Detect which cell encompasses the target text, then output its (x, y) center coordinate. 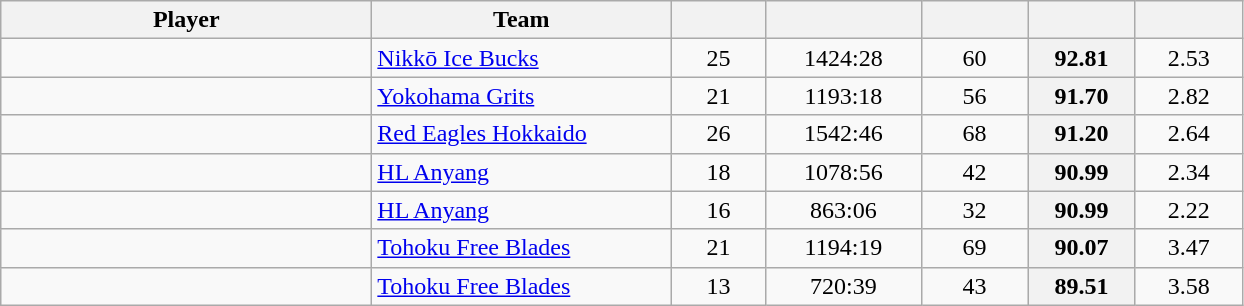
3.58 (1188, 286)
1194:19 (844, 248)
720:39 (844, 286)
90.07 (1082, 248)
1542:46 (844, 134)
92.81 (1082, 58)
16 (718, 210)
1078:56 (844, 172)
91.20 (1082, 134)
863:06 (844, 210)
68 (974, 134)
18 (718, 172)
56 (974, 96)
13 (718, 286)
1193:18 (844, 96)
3.47 (1188, 248)
2.22 (1188, 210)
42 (974, 172)
2.34 (1188, 172)
Yokohama Grits (522, 96)
25 (718, 58)
91.70 (1082, 96)
26 (718, 134)
Team (522, 20)
2.53 (1188, 58)
60 (974, 58)
2.64 (1188, 134)
Nikkō Ice Bucks (522, 58)
89.51 (1082, 286)
Player (186, 20)
Red Eagles Hokkaido (522, 134)
69 (974, 248)
32 (974, 210)
1424:28 (844, 58)
2.82 (1188, 96)
43 (974, 286)
